From the cell containing the given text, extract its center point as (X, Y) coordinate. 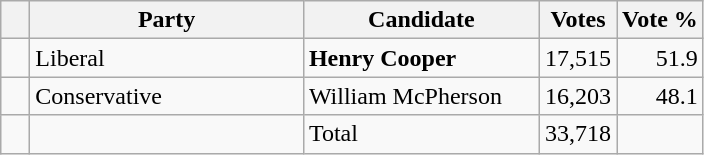
Conservative (167, 96)
51.9 (660, 58)
William McPherson (421, 96)
Total (421, 134)
33,718 (578, 134)
17,515 (578, 58)
Candidate (421, 20)
16,203 (578, 96)
Vote % (660, 20)
Henry Cooper (421, 58)
Votes (578, 20)
48.1 (660, 96)
Liberal (167, 58)
Party (167, 20)
